Return the (X, Y) coordinate for the center point of the cell that contains the specified text.  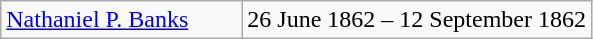
26 June 1862 – 12 September 1862 (417, 20)
Nathaniel P. Banks (122, 20)
